Return the (X, Y) coordinate for the center point of the cell that contains the specified text.  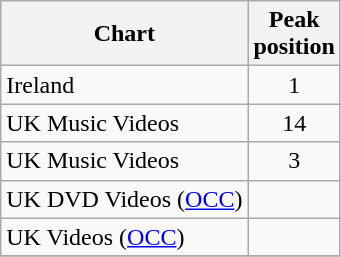
Ireland (124, 85)
3 (294, 161)
Peakposition (294, 34)
Chart (124, 34)
1 (294, 85)
14 (294, 123)
UK Videos (OCC) (124, 237)
UK DVD Videos (OCC) (124, 199)
